Provide the (x, y) coordinate of the cell's center where the given text is located.  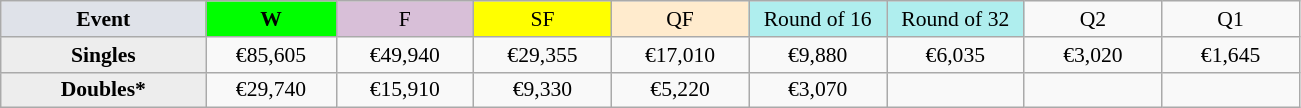
SF (543, 19)
Round of 32 (955, 19)
€6,035 (955, 55)
€29,740 (271, 90)
€9,880 (818, 55)
€3,070 (818, 90)
Round of 16 (818, 19)
Q2 (1093, 19)
€1,645 (1231, 55)
€3,020 (1093, 55)
F (405, 19)
W (271, 19)
Event (104, 19)
€85,605 (271, 55)
QF (680, 19)
€5,220 (680, 90)
Q1 (1231, 19)
€29,355 (543, 55)
€9,330 (543, 90)
Doubles* (104, 90)
Singles (104, 55)
€15,910 (405, 90)
€49,940 (405, 55)
€17,010 (680, 55)
